Determine the [x, y] coordinate at the center of the cell enclosing the given text.  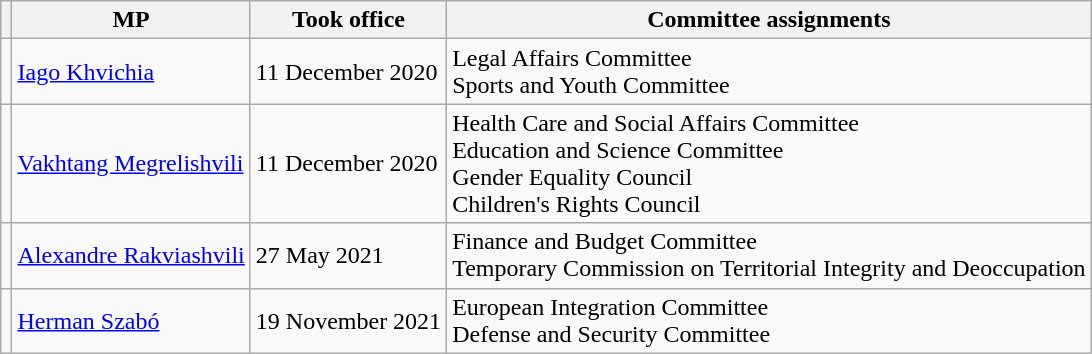
Herman Szabó [131, 320]
European Integration CommitteeDefense and Security Committee [769, 320]
MP [131, 20]
Finance and Budget CommitteeTemporary Commission on Territorial Integrity and Deoccupation [769, 256]
Iago Khvichia [131, 72]
Committee assignments [769, 20]
Alexandre Rakviashvili [131, 256]
Legal Affairs CommitteeSports and Youth Committee [769, 72]
Health Care and Social Affairs CommitteeEducation and Science CommitteeGender Equality CouncilChildren's Rights Council [769, 164]
27 May 2021 [348, 256]
Vakhtang Megrelishvili [131, 164]
Took office [348, 20]
19 November 2021 [348, 320]
